From the cell containing the given text, extract its center point as (X, Y) coordinate. 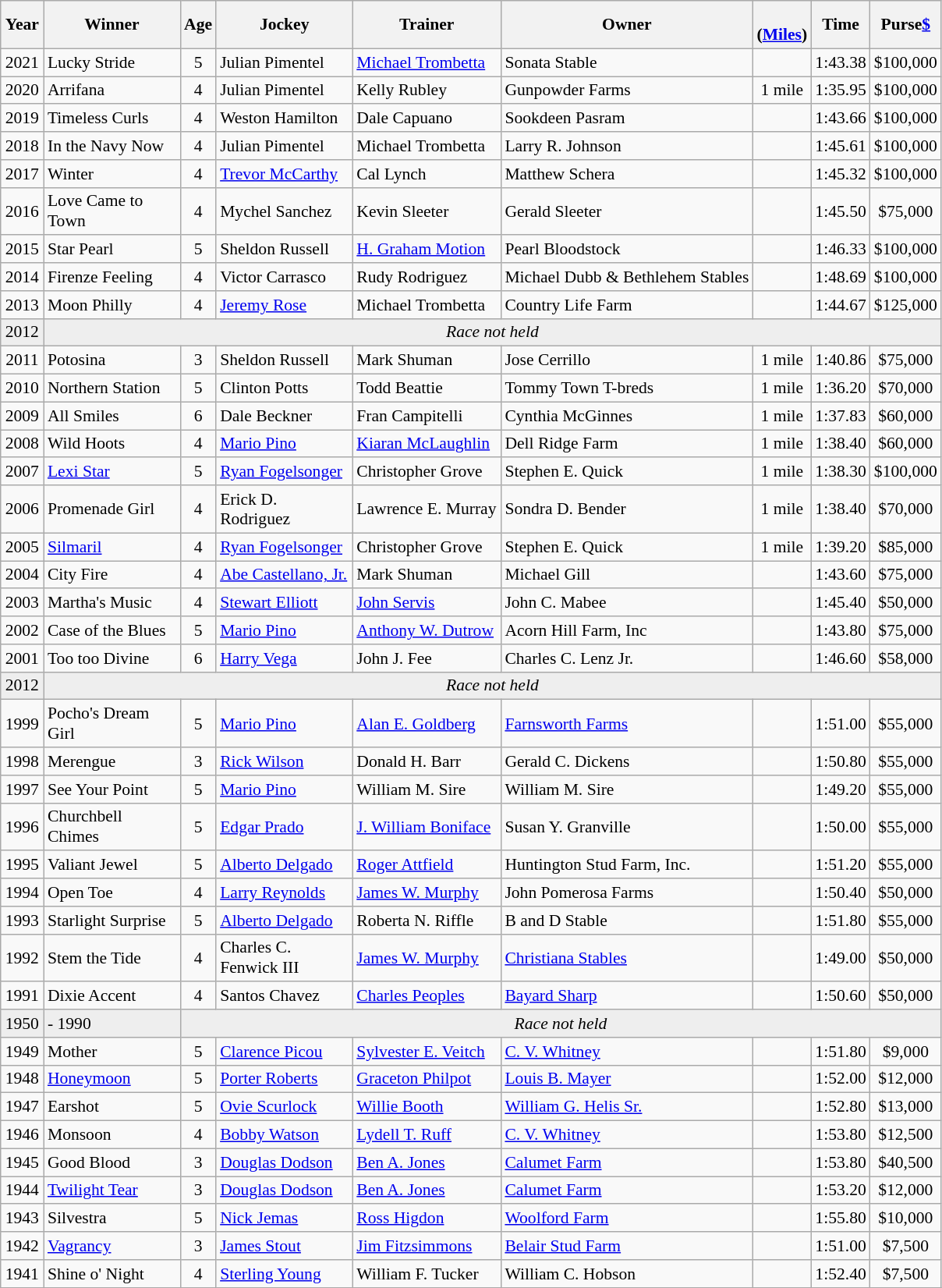
1:48.69 (841, 277)
Gerald C. Dickens (627, 761)
Edgar Prado (284, 827)
Stewart Elliott (284, 603)
Owner (627, 25)
Love Came to Town (112, 211)
Stem the Tide (112, 958)
Tommy Town T-breds (627, 389)
1999 (22, 724)
Country Life Farm (627, 305)
Northern Station (112, 389)
1946 (22, 1135)
Mychel Sanchez (284, 211)
1:46.33 (841, 250)
1992 (22, 958)
1994 (22, 892)
1:52.40 (841, 1274)
Too too Divine (112, 658)
Honeymoon (112, 1079)
Merengue (112, 761)
Charles C. Lenz Jr. (627, 658)
$125,000 (906, 305)
2005 (22, 547)
Silvestra (112, 1219)
Abe Castellano, Jr. (284, 575)
$9,000 (906, 1052)
Shine o' Night (112, 1274)
1995 (22, 865)
Lexi Star (112, 472)
Pocho's Dream Girl (112, 724)
Jose Cerrillo (627, 360)
1991 (22, 996)
1:50.80 (841, 761)
- 1990 (112, 1024)
Gerald Sleeter (627, 211)
Dell Ridge Farm (627, 444)
Weston Hamilton (284, 119)
1996 (22, 827)
1:53.20 (841, 1190)
Sterling Young (284, 1274)
1:55.80 (841, 1219)
Louis B. Mayer (627, 1079)
$13,000 (906, 1107)
Gunpowder Farms (627, 90)
2002 (22, 630)
1997 (22, 789)
Donald H. Barr (427, 761)
$10,000 (906, 1219)
Huntington Stud Farm, Inc. (627, 865)
1998 (22, 761)
Churchbell Chimes (112, 827)
2016 (22, 211)
1:43.80 (841, 630)
Pearl Bloodstock (627, 250)
Charles C. Fenwick III (284, 958)
Mother (112, 1052)
Kelly Rubley (427, 90)
1945 (22, 1162)
Trevor McCarthy (284, 174)
Purse$ (906, 25)
2009 (22, 416)
Firenze Feeling (112, 277)
Charles Peoples (427, 996)
Star Pearl (112, 250)
Woolford Farm (627, 1219)
Porter Roberts (284, 1079)
1944 (22, 1190)
$85,000 (906, 547)
Acorn Hill Farm, Inc (627, 630)
1:45.32 (841, 174)
Kevin Sleeter (427, 211)
2011 (22, 360)
Farnsworth Farms (627, 724)
1:45.40 (841, 603)
All Smiles (112, 416)
Matthew Schera (627, 174)
Jeremy Rose (284, 305)
Ross Higdon (427, 1219)
Alan E. Goldberg (427, 724)
1:52.00 (841, 1079)
1:38.30 (841, 472)
1:49.20 (841, 789)
Dale Capuano (427, 119)
Cal Lynch (427, 174)
1:36.20 (841, 389)
Larry R. Johnson (627, 146)
H. Graham Motion (427, 250)
Monsoon (112, 1135)
Todd Beattie (427, 389)
John Pomerosa Farms (627, 892)
2015 (22, 250)
2001 (22, 658)
Santos Chavez (284, 996)
William G. Helis Sr. (627, 1107)
Graceton Philpot (427, 1079)
Erick D. Rodriguez (284, 509)
J. William Boniface (427, 827)
B and D Stable (627, 921)
William C. Hobson (627, 1274)
1:49.00 (841, 958)
2010 (22, 389)
2021 (22, 62)
1:43.38 (841, 62)
1:50.40 (841, 892)
Jockey (284, 25)
Bayard Sharp (627, 996)
$12,500 (906, 1135)
1:35.95 (841, 90)
Sylvester E. Veitch (427, 1052)
Cynthia McGinnes (627, 416)
Susan Y. Granville (627, 827)
Fran Campitelli (427, 416)
1941 (22, 1274)
Harry Vega (284, 658)
Open Toe (112, 892)
Winter (112, 174)
City Fire (112, 575)
2018 (22, 146)
Martha's Music (112, 603)
1948 (22, 1079)
Lawrence E. Murray (427, 509)
Kiaran McLaughlin (427, 444)
Bobby Watson (284, 1135)
Jim Fitzsimmons (427, 1246)
Christiana Stables (627, 958)
See Your Point (112, 789)
2019 (22, 119)
John J. Fee (427, 658)
Larry Reynolds (284, 892)
1:52.80 (841, 1107)
Roberta N. Riffle (427, 921)
2013 (22, 305)
Victor Carrasco (284, 277)
Nick Jemas (284, 1219)
Lydell T. Ruff (427, 1135)
$40,500 (906, 1162)
Willie Booth (427, 1107)
1:37.83 (841, 416)
Trainer (427, 25)
1:40.86 (841, 360)
In the Navy Now (112, 146)
1:43.60 (841, 575)
Case of the Blues (112, 630)
Roger Attfield (427, 865)
Time (841, 25)
Earshot (112, 1107)
1947 (22, 1107)
Anthony W. Dutrow (427, 630)
2004 (22, 575)
Winner (112, 25)
(Miles) (781, 25)
Dixie Accent (112, 996)
1:50.60 (841, 996)
2006 (22, 509)
Age (198, 25)
1:45.50 (841, 211)
Dale Beckner (284, 416)
2017 (22, 174)
2007 (22, 472)
Silmaril (112, 547)
Wild Hoots (112, 444)
Michael Dubb & Bethlehem Stables (627, 277)
Year (22, 25)
Sookdeen Pasram (627, 119)
1:45.61 (841, 146)
Sondra D. Bender (627, 509)
Vagrancy (112, 1246)
Clarence Picou (284, 1052)
2020 (22, 90)
Promenade Girl (112, 509)
Potosina (112, 360)
William F. Tucker (427, 1274)
Belair Stud Farm (627, 1246)
Clinton Potts (284, 389)
1:39.20 (841, 547)
Arrifana (112, 90)
John Servis (427, 603)
2014 (22, 277)
Starlight Surprise (112, 921)
Michael Gill (627, 575)
1949 (22, 1052)
1993 (22, 921)
1:44.67 (841, 305)
1:46.60 (841, 658)
1950 (22, 1024)
John C. Mabee (627, 603)
2008 (22, 444)
1:51.20 (841, 865)
1:43.66 (841, 119)
Ovie Scurlock (284, 1107)
Rudy Rodriguez (427, 277)
Timeless Curls (112, 119)
Valiant Jewel (112, 865)
$58,000 (906, 658)
1942 (22, 1246)
2003 (22, 603)
Twilight Tear (112, 1190)
Moon Philly (112, 305)
Good Blood (112, 1162)
Rick Wilson (284, 761)
1943 (22, 1219)
James Stout (284, 1246)
Sonata Stable (627, 62)
1:50.00 (841, 827)
Lucky Stride (112, 62)
